Detect which cell encompasses the target text, then output its (X, Y) center coordinate. 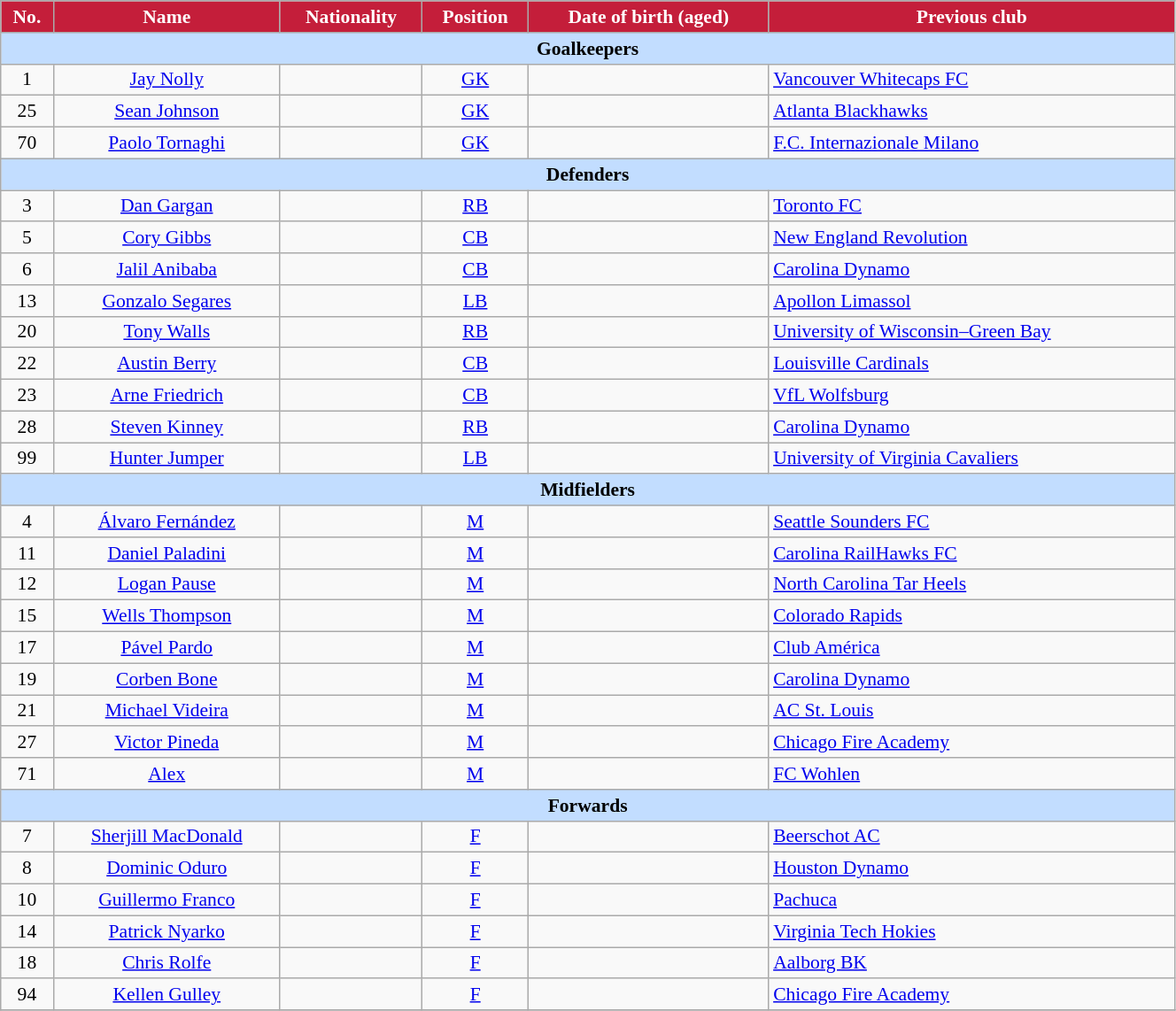
Jalil Anibaba (166, 269)
AC St. Louis (971, 711)
Previous club (971, 17)
15 (27, 616)
21 (27, 711)
5 (27, 238)
Paolo Tornaghi (166, 143)
Carolina RailHawks FC (971, 553)
Louisville Cardinals (971, 364)
Colorado Rapids (971, 616)
94 (27, 995)
20 (27, 332)
University of Wisconsin–Green Bay (971, 332)
Arne Friedrich (166, 396)
Cory Gibbs (166, 238)
28 (27, 427)
Tony Walls (166, 332)
Michael Videira (166, 711)
New England Revolution (971, 238)
8 (27, 868)
Apollon Limassol (971, 301)
Atlanta Blackhawks (971, 112)
Defenders (588, 174)
Alex (166, 774)
12 (27, 584)
70 (27, 143)
99 (27, 459)
Wells Thompson (166, 616)
22 (27, 364)
Pável Pardo (166, 648)
19 (27, 679)
Gonzalo Segares (166, 301)
Steven Kinney (166, 427)
Chris Rolfe (166, 963)
Sherjill MacDonald (166, 837)
1 (27, 80)
10 (27, 900)
Jay Nolly (166, 80)
71 (27, 774)
Aalborg BK (971, 963)
Seattle Sounders FC (971, 521)
Álvaro Fernández (166, 521)
17 (27, 648)
7 (27, 837)
Position (476, 17)
Victor Pineda (166, 743)
FC Wohlen (971, 774)
University of Virginia Cavaliers (971, 459)
Dominic Oduro (166, 868)
23 (27, 396)
Pachuca (971, 900)
F.C. Internazionale Milano (971, 143)
Forwards (588, 806)
Hunter Jumper (166, 459)
4 (27, 521)
Houston Dynamo (971, 868)
Toronto FC (971, 206)
Sean Johnson (166, 112)
Logan Pause (166, 584)
Name (166, 17)
6 (27, 269)
North Carolina Tar Heels (971, 584)
Beerschot AC (971, 837)
Daniel Paladini (166, 553)
Guillermo Franco (166, 900)
Midfielders (588, 490)
Patrick Nyarko (166, 931)
Date of birth (aged) (648, 17)
Virginia Tech Hokies (971, 931)
25 (27, 112)
Austin Berry (166, 364)
27 (27, 743)
Nationality (351, 17)
VfL Wolfsburg (971, 396)
Goalkeepers (588, 49)
Kellen Gulley (166, 995)
No. (27, 17)
3 (27, 206)
14 (27, 931)
Corben Bone (166, 679)
Club América (971, 648)
18 (27, 963)
11 (27, 553)
Dan Gargan (166, 206)
Vancouver Whitecaps FC (971, 80)
13 (27, 301)
